Capture the cell that displays the provided text and extract its (x, y) central coordinate. 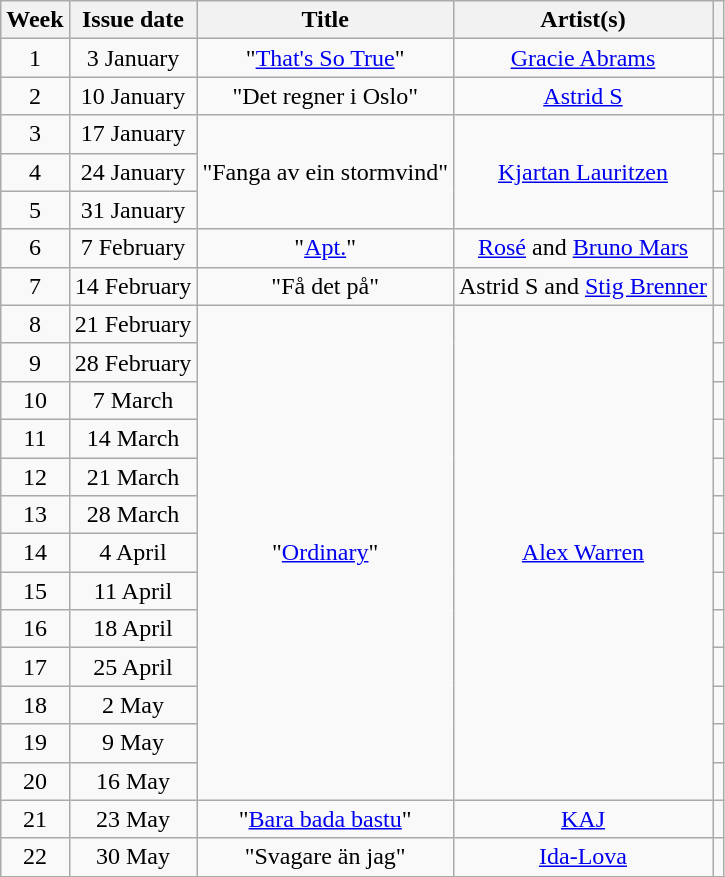
4 (35, 172)
Kjartan Lauritzen (582, 172)
17 (35, 667)
Rosé and Bruno Mars (582, 248)
15 (35, 591)
KAJ (582, 819)
19 (35, 743)
1 (35, 58)
12 (35, 477)
3 January (133, 58)
16 May (133, 781)
10 January (133, 96)
Astrid S (582, 96)
2 (35, 96)
4 April (133, 553)
7 March (133, 400)
3 (35, 134)
9 May (133, 743)
9 (35, 362)
"Det regner i Oslo" (326, 96)
5 (35, 210)
18 (35, 705)
14 February (133, 286)
21 February (133, 324)
"Bara bada bastu" (326, 819)
"Svagare än jag" (326, 857)
"Fanga av ein stormvind" (326, 172)
11 April (133, 591)
Astrid S and Stig Brenner (582, 286)
7 February (133, 248)
Gracie Abrams (582, 58)
28 February (133, 362)
2 May (133, 705)
"Ordinary" (326, 552)
14 March (133, 438)
31 January (133, 210)
13 (35, 515)
16 (35, 629)
21 (35, 819)
10 (35, 400)
22 (35, 857)
18 April (133, 629)
25 April (133, 667)
7 (35, 286)
Week (35, 20)
28 March (133, 515)
30 May (133, 857)
6 (35, 248)
20 (35, 781)
Alex Warren (582, 552)
"That's So True" (326, 58)
23 May (133, 819)
Title (326, 20)
17 January (133, 134)
8 (35, 324)
"Få det på" (326, 286)
11 (35, 438)
14 (35, 553)
Issue date (133, 20)
21 March (133, 477)
Ida-Lova (582, 857)
24 January (133, 172)
Artist(s) (582, 20)
"Apt." (326, 248)
